Determine the [X, Y] coordinate at the center of the cell enclosing the given text.  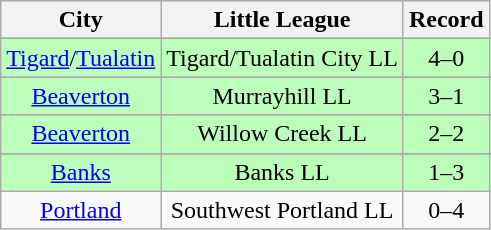
Portland [81, 210]
Willow Creek LL [282, 134]
1–3 [446, 172]
Record [446, 20]
0–4 [446, 210]
Little League [282, 20]
Southwest Portland LL [282, 210]
Murrayhill LL [282, 96]
2–2 [446, 134]
3–1 [446, 96]
City [81, 20]
Tigard/Tualatin City LL [282, 58]
Tigard/Tualatin [81, 58]
Banks [81, 172]
4–0 [446, 58]
Banks LL [282, 172]
